Pinpoint the cell where the given text exists, returning its (x, y) midpoint coordinate. 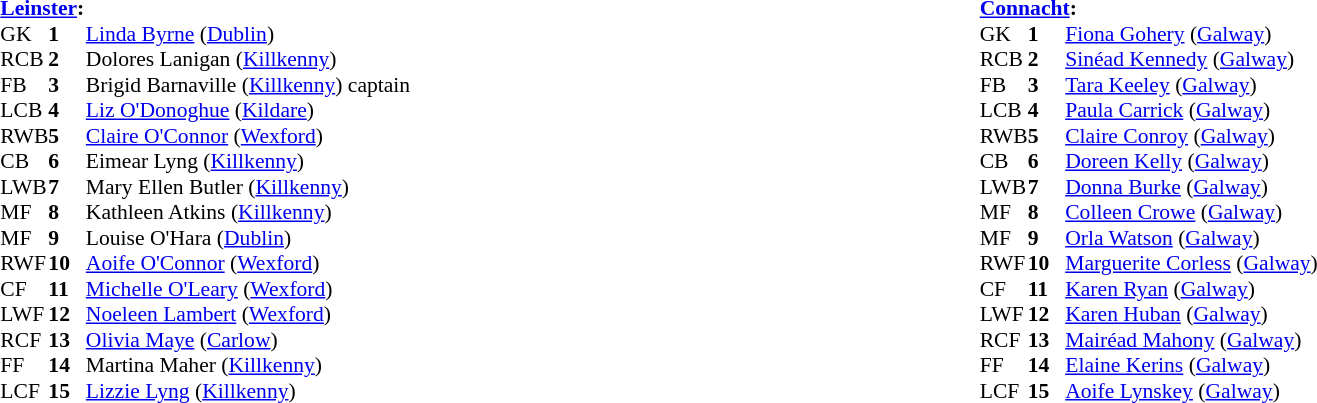
Claire O'Connor (Wexford) (248, 136)
Linda Byrne (Dublin) (248, 34)
Noeleen Lambert (Wexford) (248, 315)
Olivia Maye (Carlow) (248, 340)
Brigid Barnaville (Killkenny) captain (248, 85)
Michelle O'Leary (Wexford) (248, 289)
Martina Maher (Killkenny) (248, 365)
Liz O'Donoghue (Kildare) (248, 111)
Kathleen Atkins (Killkenny) (248, 213)
Louise O'Hara (Dublin) (248, 238)
Mary Ellen Butler (Killkenny) (248, 187)
Aoife O'Connor (Wexford) (248, 263)
Eimear Lyng (Killkenny) (248, 161)
Dolores Lanigan (Killkenny) (248, 59)
